Extract the (x, y) coordinate from the center of the cell holding the provided text.  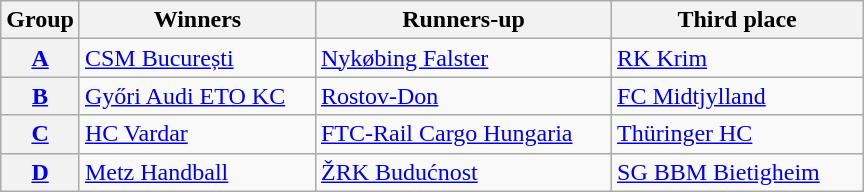
Nykøbing Falster (463, 58)
A (40, 58)
C (40, 134)
Third place (738, 20)
Group (40, 20)
Rostov-Don (463, 96)
FC Midtjylland (738, 96)
RK Krim (738, 58)
B (40, 96)
HC Vardar (197, 134)
ŽRK Budućnost (463, 172)
D (40, 172)
FTC-Rail Cargo Hungaria (463, 134)
Győri Audi ETO KC (197, 96)
Metz Handball (197, 172)
SG BBM Bietigheim (738, 172)
Runners-up (463, 20)
Thüringer HC (738, 134)
CSM București (197, 58)
Winners (197, 20)
